Identify which cell holds the provided text, then report its [X, Y] central coordinate. 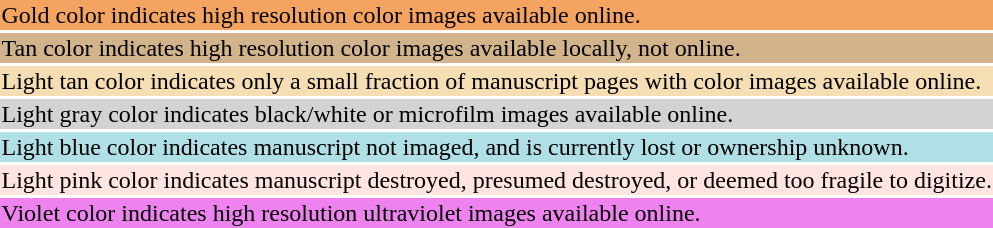
Violet color indicates high resolution ultraviolet images available online. [496, 213]
Light pink color indicates manuscript destroyed, presumed destroyed, or deemed too fragile to digitize. [496, 180]
Light blue color indicates manuscript not imaged, and is currently lost or ownership unknown. [496, 147]
Tan color indicates high resolution color images available locally, not online. [496, 48]
Gold color indicates high resolution color images available online. [496, 15]
Light gray color indicates black/white or microfilm images available online. [496, 114]
Light tan color indicates only a small fraction of manuscript pages with color images available online. [496, 81]
